Return the (x, y) coordinate for the center point of the cell that contains the specified text.  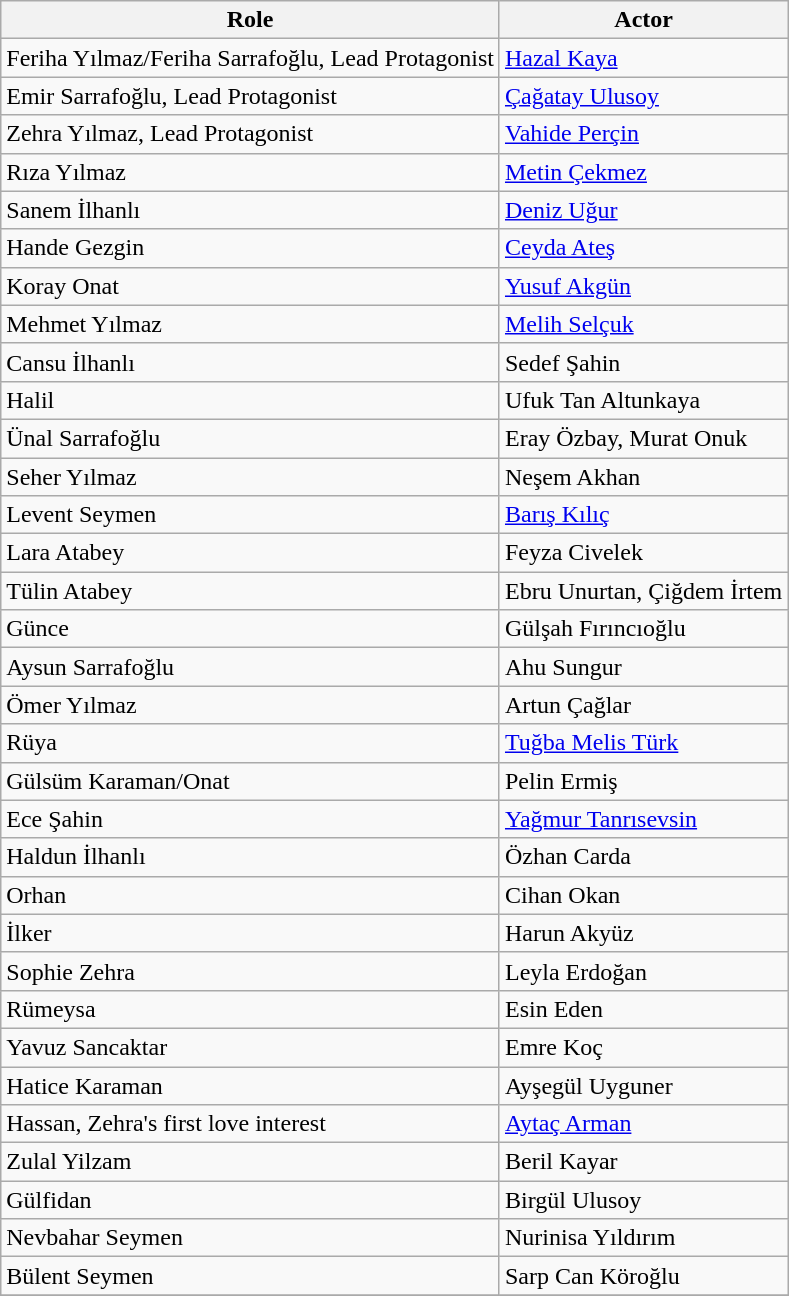
Rümeysa (250, 1009)
Nevbahar Seymen (250, 1238)
Emre Koç (643, 1047)
Gülsüm Karaman/Onat (250, 781)
Cansu İlhanlı (250, 362)
Hazal Kaya (643, 58)
Harun Akyüz (643, 933)
Rıza Yılmaz (250, 172)
Actor (643, 20)
Levent Seymen (250, 515)
Haldun İlhanlı (250, 857)
Ayşegül Uyguner (643, 1085)
Çağatay Ulusoy (643, 96)
Zulal Yilzam (250, 1162)
Zehra Yılmaz, Lead Protagonist (250, 134)
Hatice Karaman (250, 1085)
Ömer Yılmaz (250, 705)
Sophie Zehra (250, 971)
Role (250, 20)
Lara Atabey (250, 553)
Hassan, Zehra's first love interest (250, 1124)
Aytaç Arman (643, 1124)
Sarp Can Köroğlu (643, 1276)
Birgül Ulusoy (643, 1200)
Melih Selçuk (643, 324)
Halil (250, 400)
Ünal Sarrafoğlu (250, 438)
Seher Yılmaz (250, 477)
Özhan Carda (643, 857)
Ece Şahin (250, 819)
Tülin Atabey (250, 591)
Deniz Uğur (643, 210)
Koray Onat (250, 286)
Gülşah Fırıncıoğlu (643, 629)
Vahide Perçin (643, 134)
Neşem Akhan (643, 477)
Eray Özbay, Murat Onuk (643, 438)
Emir Sarrafoğlu, Lead Protagonist (250, 96)
Ebru Unurtan, Çiğdem İrtem (643, 591)
Metin Çekmez (643, 172)
Gülfidan (250, 1200)
Esin Eden (643, 1009)
Günce (250, 629)
Sedef Şahin (643, 362)
Artun Çağlar (643, 705)
Barış Kılıç (643, 515)
Beril Kayar (643, 1162)
Feriha Yılmaz/Feriha Sarrafoğlu, Lead Protagonist (250, 58)
Yusuf Akgün (643, 286)
Hande Gezgin (250, 248)
Bülent Seymen (250, 1276)
Mehmet Yılmaz (250, 324)
Sanem İlhanlı (250, 210)
Pelin Ermiş (643, 781)
Yavuz Sancaktar (250, 1047)
İlker (250, 933)
Yağmur Tanrısevsin (643, 819)
Ceyda Ateş (643, 248)
Cihan Okan (643, 895)
Tuğba Melis Türk (643, 743)
Rüya (250, 743)
Leyla Erdoğan (643, 971)
Aysun Sarrafoğlu (250, 667)
Ufuk Tan Altunkaya (643, 400)
Ahu Sungur (643, 667)
Feyza Civelek (643, 553)
Nurinisa Yıldırım (643, 1238)
Orhan (250, 895)
